Return the (x, y) coordinate for the center point of the cell that contains the specified text.  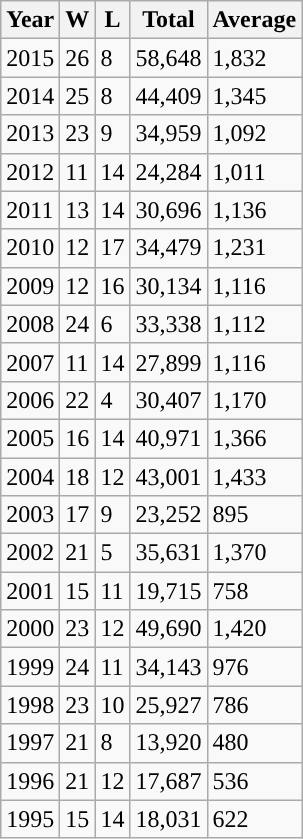
2015 (30, 58)
2001 (30, 591)
17,687 (168, 781)
5 (112, 553)
895 (254, 515)
35,631 (168, 553)
Total (168, 20)
758 (254, 591)
10 (112, 705)
1,420 (254, 629)
2013 (30, 134)
1,370 (254, 553)
2005 (30, 438)
33,338 (168, 324)
Average (254, 20)
25 (78, 96)
536 (254, 781)
58,648 (168, 58)
30,134 (168, 286)
1997 (30, 743)
2006 (30, 400)
1,136 (254, 210)
480 (254, 743)
1,366 (254, 438)
26 (78, 58)
6 (112, 324)
1,170 (254, 400)
1,433 (254, 477)
2007 (30, 362)
30,696 (168, 210)
18,031 (168, 819)
1,112 (254, 324)
1,011 (254, 172)
1,345 (254, 96)
34,143 (168, 667)
2008 (30, 324)
L (112, 20)
2012 (30, 172)
1999 (30, 667)
4 (112, 400)
18 (78, 477)
W (78, 20)
2004 (30, 477)
13 (78, 210)
2002 (30, 553)
34,959 (168, 134)
976 (254, 667)
19,715 (168, 591)
1996 (30, 781)
Year (30, 20)
1,832 (254, 58)
622 (254, 819)
25,927 (168, 705)
49,690 (168, 629)
2000 (30, 629)
1998 (30, 705)
40,971 (168, 438)
2014 (30, 96)
43,001 (168, 477)
24,284 (168, 172)
2009 (30, 286)
44,409 (168, 96)
30,407 (168, 400)
34,479 (168, 248)
13,920 (168, 743)
1,231 (254, 248)
22 (78, 400)
2003 (30, 515)
27,899 (168, 362)
1995 (30, 819)
786 (254, 705)
2011 (30, 210)
1,092 (254, 134)
23,252 (168, 515)
2010 (30, 248)
